Find where the given text appears and provide that cell's center as (X, Y) coordinate. 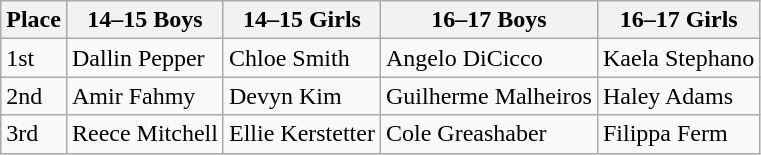
3rd (34, 134)
Dallin Pepper (144, 58)
Ellie Kerstetter (302, 134)
Reece Mitchell (144, 134)
1st (34, 58)
Chloe Smith (302, 58)
Devyn Kim (302, 96)
Cole Greashaber (488, 134)
Guilherme Malheiros (488, 96)
Haley Adams (678, 96)
Kaela Stephano (678, 58)
14–15 Girls (302, 20)
16–17 Girls (678, 20)
Filippa Ferm (678, 134)
16–17 Boys (488, 20)
Place (34, 20)
Angelo DiCicco (488, 58)
Amir Fahmy (144, 96)
2nd (34, 96)
14–15 Boys (144, 20)
